Detect which cell encompasses the target text, then output its [X, Y] center coordinate. 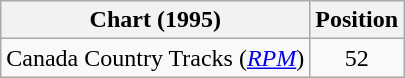
Chart (1995) [156, 20]
Position [357, 20]
Canada Country Tracks (RPM) [156, 58]
52 [357, 58]
